Determine the [X, Y] coordinate at the center of the cell enclosing the given text.  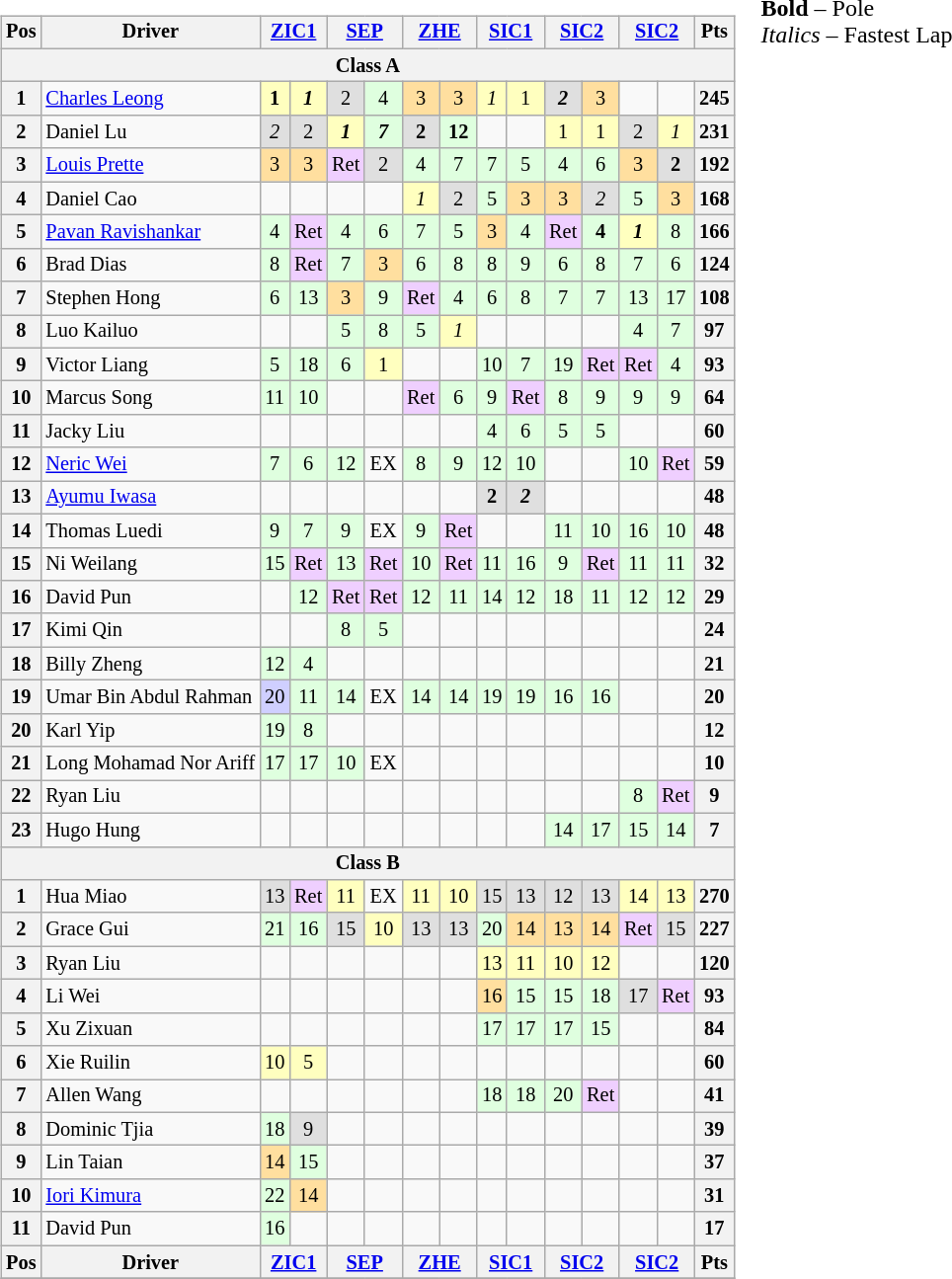
39 [714, 1129]
124 [714, 265]
37 [714, 1162]
Stephen Hong [150, 298]
32 [714, 564]
41 [714, 1096]
59 [714, 464]
Louis Prette [150, 165]
Grace Gui [150, 929]
Karl Yip [150, 730]
120 [714, 963]
31 [714, 1196]
231 [714, 132]
192 [714, 165]
Li Wei [150, 997]
168 [714, 199]
Marcus Song [150, 398]
64 [714, 398]
Long Mohamad Nor Ariff [150, 763]
Iori Kimura [150, 1196]
Hugo Hung [150, 830]
Ni Weilang [150, 564]
Victor Liang [150, 364]
Brad Dias [150, 265]
Xie Ruilin [150, 1063]
Daniel Lu [150, 132]
Daniel Cao [150, 199]
24 [714, 630]
84 [714, 1029]
Class B [367, 863]
245 [714, 99]
Thomas Luedi [150, 530]
270 [714, 897]
Kimi Qin [150, 630]
Allen Wang [150, 1096]
Hua Miao [150, 897]
Xu Zixuan [150, 1029]
Class A [367, 65]
Ayumu Iwasa [150, 498]
108 [714, 298]
23 [21, 830]
227 [714, 929]
Pavan Ravishankar [150, 232]
Billy Zheng [150, 664]
166 [714, 232]
Jacky Liu [150, 432]
29 [714, 598]
97 [714, 332]
Dominic Tjia [150, 1129]
Umar Bin Abdul Rahman [150, 697]
Lin Taian [150, 1162]
Charles Leong [150, 99]
Luo Kailuo [150, 332]
Neric Wei [150, 464]
